Capture the cell that displays the provided text and extract its [x, y] central coordinate. 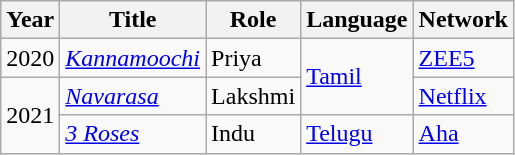
Role [254, 20]
Aha [463, 134]
Network [463, 20]
Year [30, 20]
Lakshmi [254, 96]
Title [133, 20]
2021 [30, 115]
Netflix [463, 96]
Kannamoochi [133, 58]
Tamil [357, 77]
Language [357, 20]
Telugu [357, 134]
Priya [254, 58]
ZEE5 [463, 58]
Navarasa [133, 96]
2020 [30, 58]
Indu [254, 134]
3 Roses [133, 134]
